Determine the [x, y] coordinate at the center of the cell enclosing the given text.  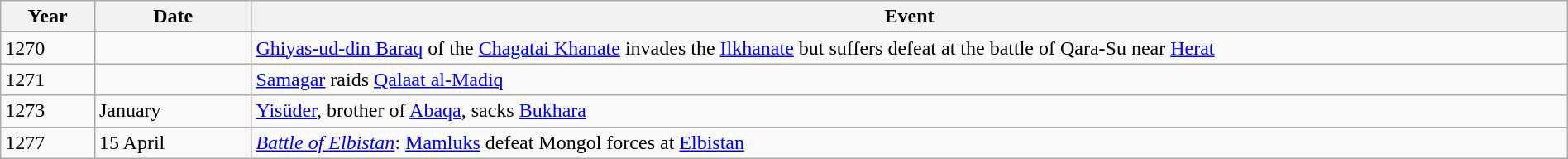
Event [910, 17]
15 April [172, 142]
Battle of Elbistan: Mamluks defeat Mongol forces at Elbistan [910, 142]
Date [172, 17]
1271 [48, 79]
1270 [48, 48]
Samagar raids Qalaat al-Madiq [910, 79]
Year [48, 17]
Yisüder, brother of Abaqa, sacks Bukhara [910, 111]
January [172, 111]
Ghiyas-ud-din Baraq of the Chagatai Khanate invades the Ilkhanate but suffers defeat at the battle of Qara-Su near Herat [910, 48]
1273 [48, 111]
1277 [48, 142]
